Extract the (X, Y) coordinate from the center of the cell holding the provided text.  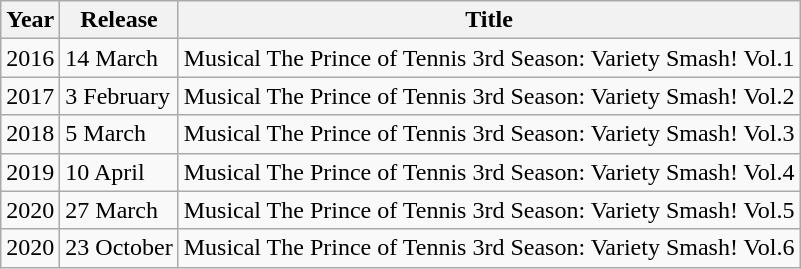
Musical The Prince of Tennis 3rd Season: Variety Smash! Vol.4 (489, 172)
2019 (30, 172)
Musical The Prince of Tennis 3rd Season: Variety Smash! Vol.3 (489, 134)
27 March (119, 210)
Musical The Prince of Tennis 3rd Season: Variety Smash! Vol.1 (489, 58)
14 March (119, 58)
23 October (119, 248)
5 March (119, 134)
2016 (30, 58)
Musical The Prince of Tennis 3rd Season: Variety Smash! Vol.5 (489, 210)
Release (119, 20)
3 February (119, 96)
Musical The Prince of Tennis 3rd Season: Variety Smash! Vol.2 (489, 96)
Year (30, 20)
Musical The Prince of Tennis 3rd Season: Variety Smash! Vol.6 (489, 248)
10 April (119, 172)
Title (489, 20)
2018 (30, 134)
2017 (30, 96)
